Determine the (x, y) coordinate at the center of the cell enclosing the given text.  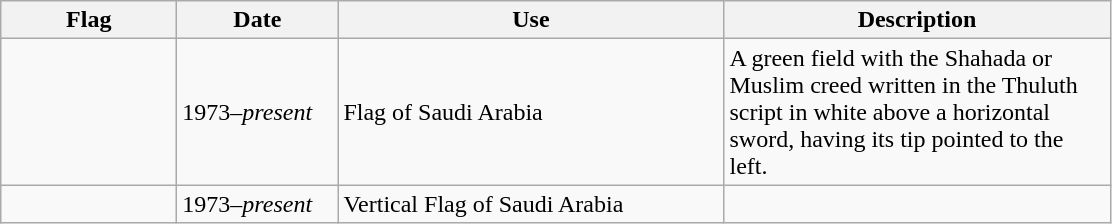
Flag of Saudi Arabia (531, 112)
Date (258, 20)
Description (917, 20)
Vertical Flag of Saudi Arabia (531, 204)
Use (531, 20)
A green field with the Shahada or Muslim creed written in the Thuluth script in white above a horizontal sword, having its tip pointed to the left. (917, 112)
Flag (89, 20)
